Detect which cell encompasses the target text, then output its [x, y] center coordinate. 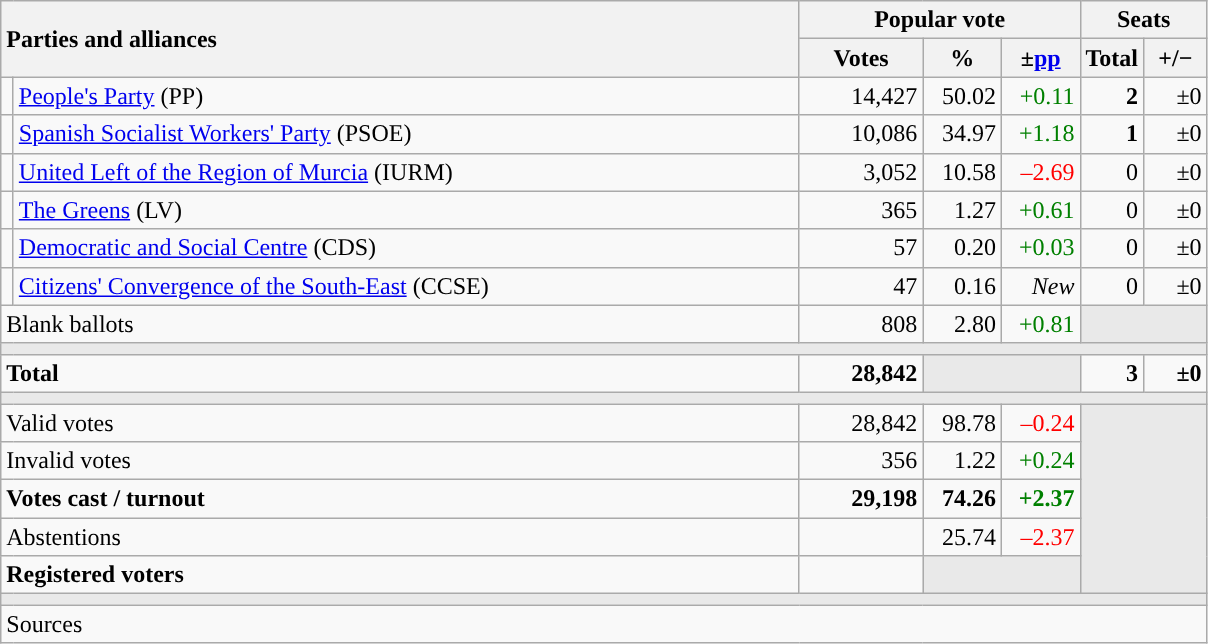
New [1040, 286]
50.02 [962, 96]
Seats [1144, 20]
34.97 [962, 134]
Citizens' Convergence of the South-East (CCSE) [406, 286]
Votes [861, 58]
Valid votes [400, 423]
+0.03 [1040, 248]
0.20 [962, 248]
1.27 [962, 210]
+/− [1176, 58]
+1.18 [1040, 134]
2.80 [962, 324]
356 [861, 461]
47 [861, 286]
People's Party (PP) [406, 96]
+0.11 [1040, 96]
2 [1112, 96]
Parties and alliances [400, 39]
74.26 [962, 499]
–2.37 [1040, 537]
1.22 [962, 461]
29,198 [861, 499]
Abstentions [400, 537]
±pp [1040, 58]
Blank ballots [400, 324]
14,427 [861, 96]
3,052 [861, 172]
–0.24 [1040, 423]
1 [1112, 134]
+0.24 [1040, 461]
United Left of the Region of Murcia (IURM) [406, 172]
10.58 [962, 172]
98.78 [962, 423]
+0.81 [1040, 324]
Registered voters [400, 575]
0.16 [962, 286]
365 [861, 210]
Sources [604, 624]
+2.37 [1040, 499]
Votes cast / turnout [400, 499]
25.74 [962, 537]
57 [861, 248]
Democratic and Social Centre (CDS) [406, 248]
Popular vote [940, 20]
The Greens (LV) [406, 210]
Spanish Socialist Workers' Party (PSOE) [406, 134]
808 [861, 324]
10,086 [861, 134]
3 [1112, 373]
% [962, 58]
–2.69 [1040, 172]
+0.61 [1040, 210]
Invalid votes [400, 461]
